Detect which cell encompasses the target text, then output its (x, y) center coordinate. 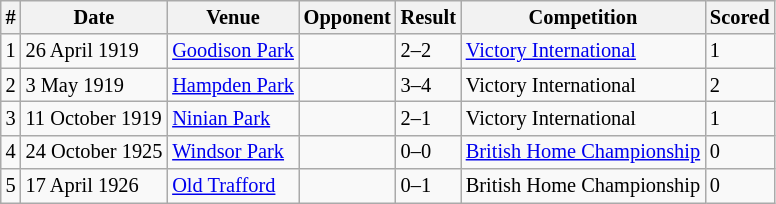
Venue (232, 17)
2–2 (428, 51)
Hampden Park (232, 85)
3–4 (428, 85)
Date (94, 17)
Result (428, 17)
Opponent (348, 17)
3 May 1919 (94, 85)
4 (11, 152)
3 (11, 118)
24 October 1925 (94, 152)
Scored (740, 17)
0–1 (428, 186)
0–0 (428, 152)
Goodison Park (232, 51)
Windsor Park (232, 152)
2–1 (428, 118)
Ninian Park (232, 118)
Old Trafford (232, 186)
26 April 1919 (94, 51)
# (11, 17)
11 October 1919 (94, 118)
5 (11, 186)
17 April 1926 (94, 186)
Competition (583, 17)
